Output the (x, y) coordinate of the center of the cell containing the given text.  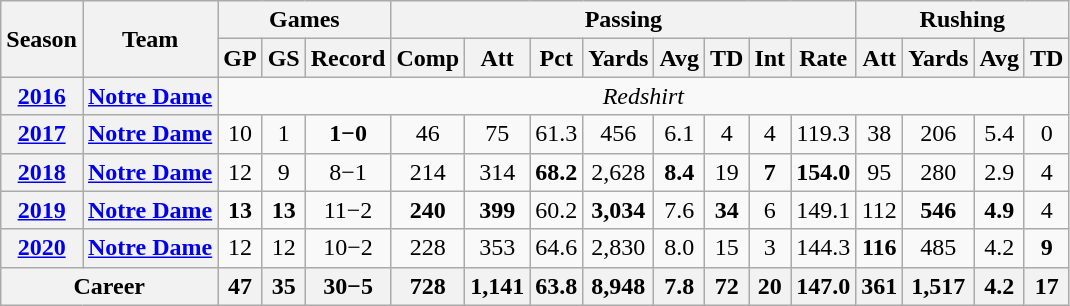
7.8 (680, 286)
2018 (42, 172)
228 (428, 248)
485 (938, 248)
728 (428, 286)
35 (284, 286)
Passing (624, 20)
GP (240, 58)
46 (428, 134)
1,141 (498, 286)
353 (498, 248)
3 (770, 248)
11−2 (348, 210)
38 (880, 134)
Season (42, 39)
72 (726, 286)
19 (726, 172)
63.8 (556, 286)
68.2 (556, 172)
456 (618, 134)
1,517 (938, 286)
4.9 (1000, 210)
8.4 (680, 172)
Career (110, 286)
8,948 (618, 286)
154.0 (824, 172)
5.4 (1000, 134)
2019 (42, 210)
214 (428, 172)
1 (284, 134)
Games (304, 20)
6 (770, 210)
Rushing (962, 20)
Comp (428, 58)
546 (938, 210)
Rate (824, 58)
361 (880, 286)
GS (284, 58)
30−5 (348, 286)
Record (348, 58)
20 (770, 286)
61.3 (556, 134)
7.6 (680, 210)
75 (498, 134)
206 (938, 134)
2020 (42, 248)
144.3 (824, 248)
17 (1046, 286)
8.0 (680, 248)
Pct (556, 58)
10−2 (348, 248)
47 (240, 286)
Redshirt (644, 96)
64.6 (556, 248)
147.0 (824, 286)
240 (428, 210)
314 (498, 172)
112 (880, 210)
10 (240, 134)
2017 (42, 134)
1−0 (348, 134)
Int (770, 58)
60.2 (556, 210)
2.9 (1000, 172)
399 (498, 210)
95 (880, 172)
2,830 (618, 248)
116 (880, 248)
8−1 (348, 172)
149.1 (824, 210)
3,034 (618, 210)
Team (150, 39)
7 (770, 172)
0 (1046, 134)
34 (726, 210)
280 (938, 172)
6.1 (680, 134)
2,628 (618, 172)
2016 (42, 96)
119.3 (824, 134)
15 (726, 248)
